For the text-containing cell, return its midpoint in [X, Y] coordinate format. 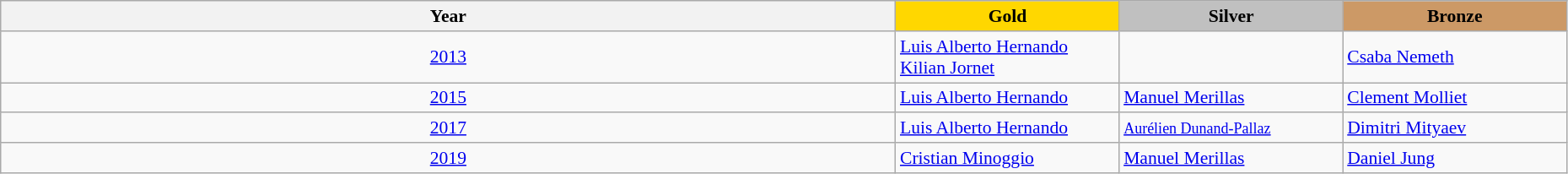
Silver [1231, 16]
Aurélien Dunand-Pallaz [1231, 128]
Gold [1007, 16]
2019 [449, 158]
Luis Alberto Hernando Kilian Jornet [1007, 57]
Daniel Jung [1454, 158]
Clement Molliet [1454, 98]
2013 [449, 57]
Bronze [1454, 16]
2017 [449, 128]
Year [449, 16]
Cristian Minoggio [1007, 158]
Csaba Nemeth [1454, 57]
2015 [449, 98]
Dimitri Mityaev [1454, 128]
